Extract the (x, y) coordinate from the center of the cell holding the provided text.  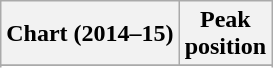
Chart (2014–15) (90, 34)
Peakposition (225, 34)
